Identify which cell holds the provided text, then report its [x, y] central coordinate. 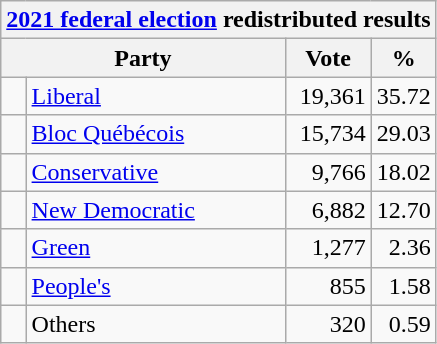
Liberal [156, 96]
1.58 [404, 286]
18.02 [404, 172]
New Democratic [156, 210]
855 [328, 286]
1,277 [328, 248]
Conservative [156, 172]
2021 federal election redistributed results [218, 20]
12.70 [404, 210]
Vote [328, 58]
9,766 [328, 172]
15,734 [328, 134]
29.03 [404, 134]
Party [143, 58]
19,361 [328, 96]
0.59 [404, 324]
35.72 [404, 96]
Others [156, 324]
Bloc Québécois [156, 134]
Green [156, 248]
320 [328, 324]
% [404, 58]
6,882 [328, 210]
2.36 [404, 248]
People's [156, 286]
